Extract the [X, Y] coordinate from the center of the cell holding the provided text.  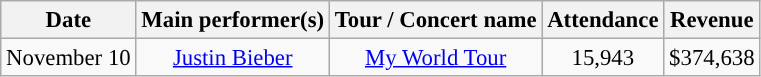
My World Tour [435, 58]
Date [68, 20]
15,943 [603, 58]
Tour / Concert name [435, 20]
Revenue [712, 20]
Justin Bieber [232, 58]
Attendance [603, 20]
November 10 [68, 58]
Main performer(s) [232, 20]
$374,638 [712, 58]
